Pinpoint the cell where the given text exists, returning its (X, Y) midpoint coordinate. 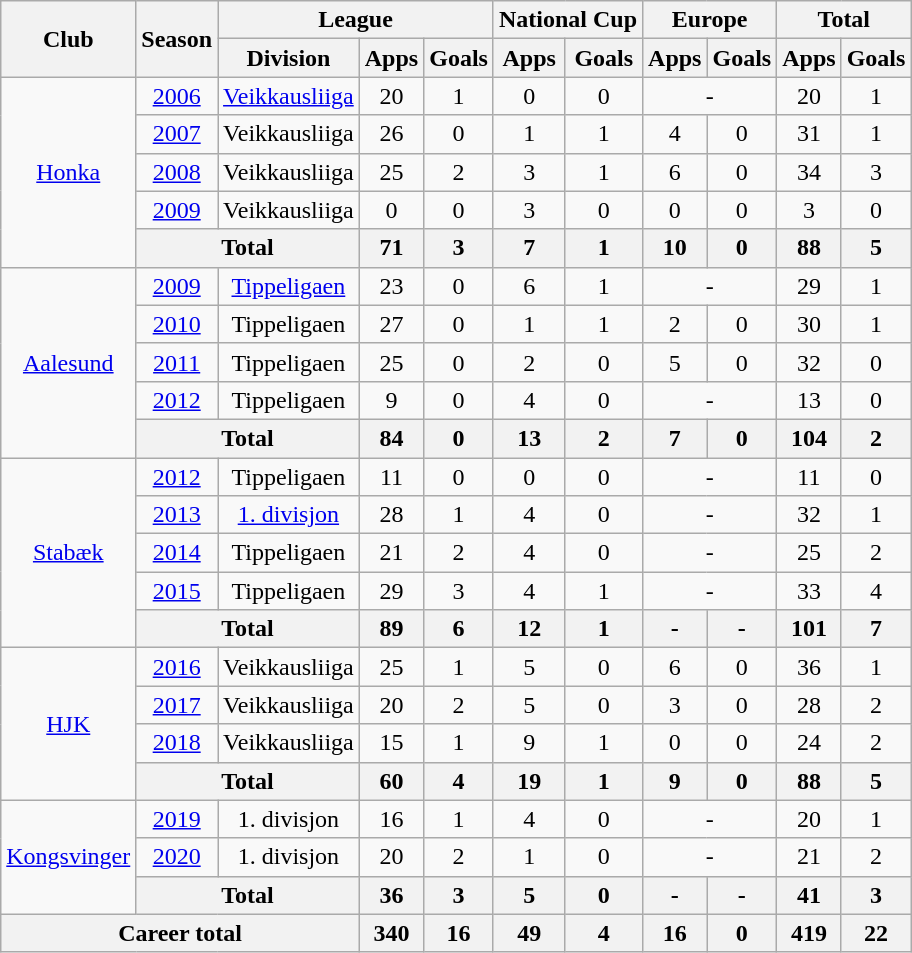
League (356, 20)
71 (391, 248)
27 (391, 324)
Career total (180, 933)
2013 (177, 515)
30 (809, 324)
Stabæk (68, 553)
2016 (177, 667)
26 (391, 134)
60 (391, 781)
2008 (177, 172)
Club (68, 39)
2011 (177, 362)
2018 (177, 743)
12 (529, 629)
10 (675, 248)
Division (289, 58)
23 (391, 286)
2015 (177, 591)
2010 (177, 324)
2020 (177, 857)
Aalesund (68, 362)
2019 (177, 819)
33 (809, 591)
41 (809, 895)
34 (809, 172)
National Cup (568, 20)
31 (809, 134)
Honka (68, 172)
Europe (710, 20)
22 (876, 933)
104 (809, 438)
101 (809, 629)
Season (177, 39)
Kongsvinger (68, 857)
15 (391, 743)
HJK (68, 724)
2017 (177, 705)
340 (391, 933)
89 (391, 629)
419 (809, 933)
2014 (177, 553)
2007 (177, 134)
19 (529, 781)
49 (529, 933)
2006 (177, 96)
24 (809, 743)
84 (391, 438)
